Identify which cell holds the provided text, then report its (X, Y) central coordinate. 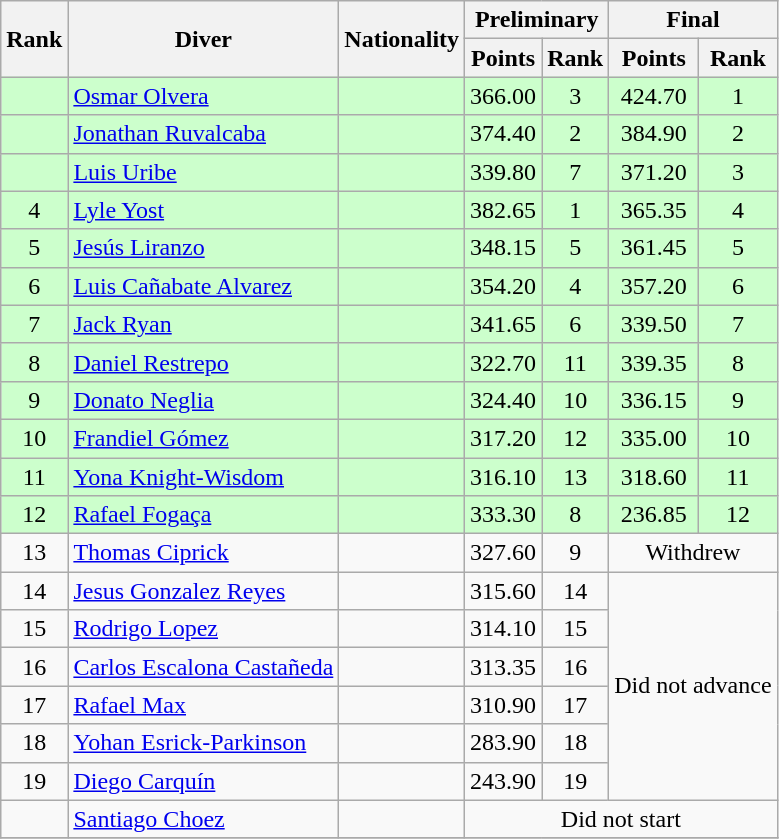
Luis Uribe (204, 172)
Final (693, 20)
Santiago Choez (204, 819)
Diver (204, 39)
333.30 (504, 515)
Yohan Esrick-Parkinson (204, 743)
327.60 (504, 553)
354.20 (504, 286)
348.15 (504, 248)
243.90 (504, 781)
318.60 (654, 477)
Frandiel Gómez (204, 438)
Jesus Gonzalez Reyes (204, 591)
Did not advance (693, 686)
Carlos Escalona Castañeda (204, 667)
Donato Neglia (204, 400)
361.45 (654, 248)
365.35 (654, 210)
Rodrigo Lopez (204, 629)
336.15 (654, 400)
313.35 (504, 667)
424.70 (654, 96)
371.20 (654, 172)
317.20 (504, 438)
366.00 (504, 96)
Jack Ryan (204, 324)
324.40 (504, 400)
283.90 (504, 743)
Lyle Yost (204, 210)
315.60 (504, 591)
Rafael Fogaça (204, 515)
Nationality (402, 39)
Jesús Liranzo (204, 248)
382.65 (504, 210)
Yona Knight-Wisdom (204, 477)
236.85 (654, 515)
339.50 (654, 324)
335.00 (654, 438)
341.65 (504, 324)
322.70 (504, 362)
Withdrew (693, 553)
316.10 (504, 477)
Diego Carquín (204, 781)
339.80 (504, 172)
Thomas Ciprick (204, 553)
Rafael Max (204, 705)
339.35 (654, 362)
Preliminary (537, 20)
357.20 (654, 286)
Luis Cañabate Alvarez (204, 286)
Did not start (622, 819)
Osmar Olvera (204, 96)
310.90 (504, 705)
Jonathan Ruvalcaba (204, 134)
384.90 (654, 134)
314.10 (504, 629)
Daniel Restrepo (204, 362)
374.40 (504, 134)
